Identify which cell holds the provided text, then report its (X, Y) central coordinate. 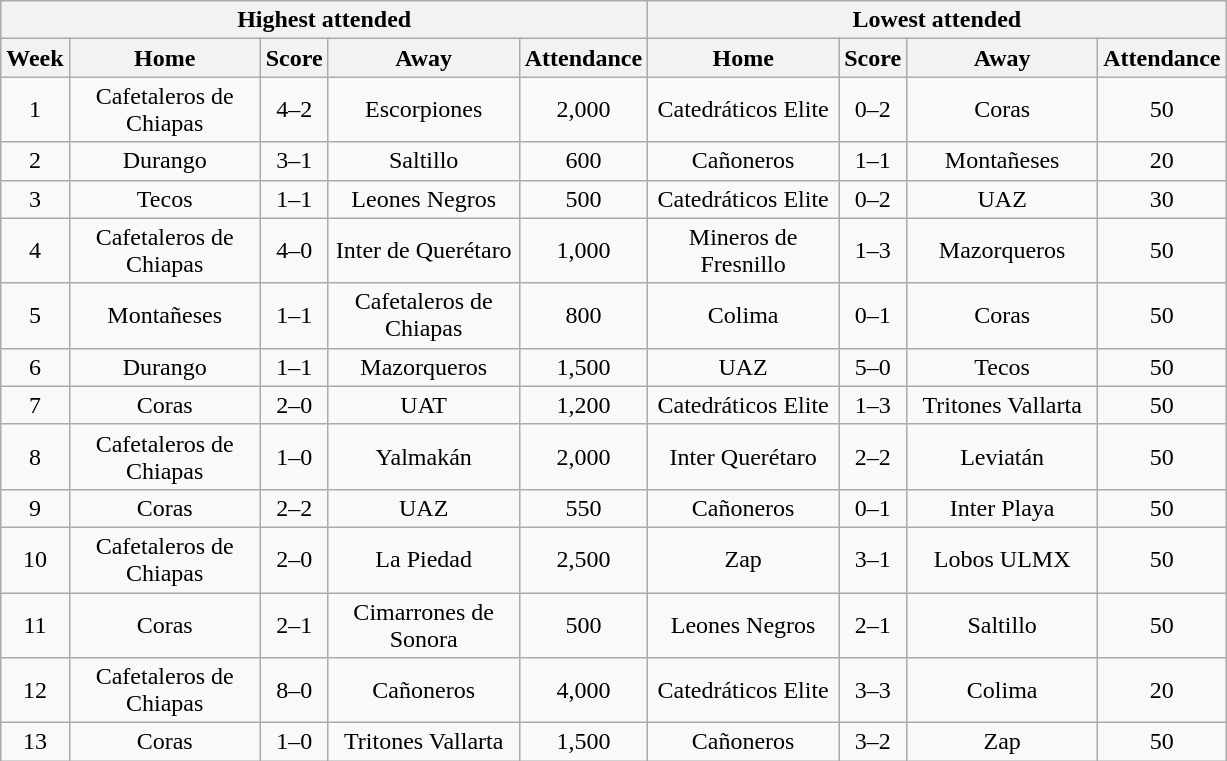
Week (35, 58)
550 (583, 508)
3 (35, 199)
9 (35, 508)
4,000 (583, 690)
13 (35, 742)
4 (35, 250)
Cimarrones de Sonora (424, 624)
30 (1162, 199)
10 (35, 560)
UAT (424, 405)
Lowest attended (937, 20)
800 (583, 316)
600 (583, 161)
3–3 (873, 690)
Leviatán (1002, 456)
3–2 (873, 742)
7 (35, 405)
4–2 (294, 110)
La Piedad (424, 560)
Lobos ULMX (1002, 560)
11 (35, 624)
4–0 (294, 250)
5 (35, 316)
Mineros de Fresnillo (744, 250)
Inter Querétaro (744, 456)
Highest attended (324, 20)
6 (35, 367)
Inter Playa (1002, 508)
12 (35, 690)
2,500 (583, 560)
Escorpiones (424, 110)
8–0 (294, 690)
1 (35, 110)
2 (35, 161)
1,200 (583, 405)
8 (35, 456)
1,000 (583, 250)
Inter de Querétaro (424, 250)
5–0 (873, 367)
Yalmakán (424, 456)
